Pinpoint the cell where the given text exists, returning its [x, y] midpoint coordinate. 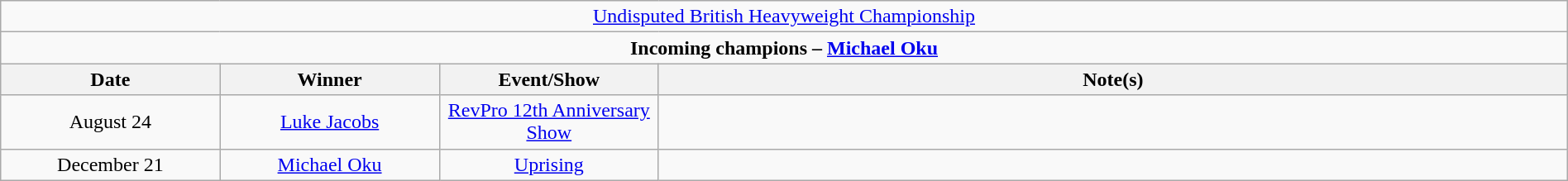
Winner [329, 79]
RevPro 12th Anniversary Show [549, 122]
December 21 [111, 164]
Incoming champions – Michael Oku [784, 48]
Event/Show [549, 79]
Date [111, 79]
Uprising [549, 164]
Note(s) [1113, 79]
Undisputed British Heavyweight Championship [784, 17]
Luke Jacobs [329, 122]
August 24 [111, 122]
Michael Oku [329, 164]
